Find where the given text appears and provide that cell's center as (X, Y) coordinate. 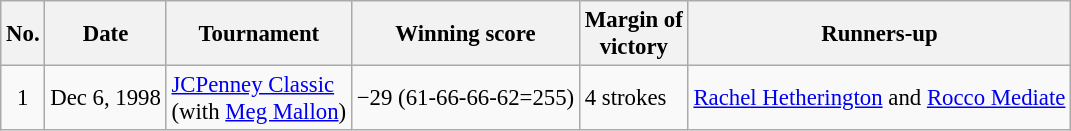
Margin ofvictory (634, 34)
Tournament (258, 34)
1 (23, 98)
−29 (61-66-66-62=255) (465, 98)
Winning score (465, 34)
Runners-up (880, 34)
Rachel Hetherington and Rocco Mediate (880, 98)
Dec 6, 1998 (106, 98)
Date (106, 34)
4 strokes (634, 98)
No. (23, 34)
JCPenney Classic(with Meg Mallon) (258, 98)
